Capture the cell that displays the provided text and extract its [X, Y] central coordinate. 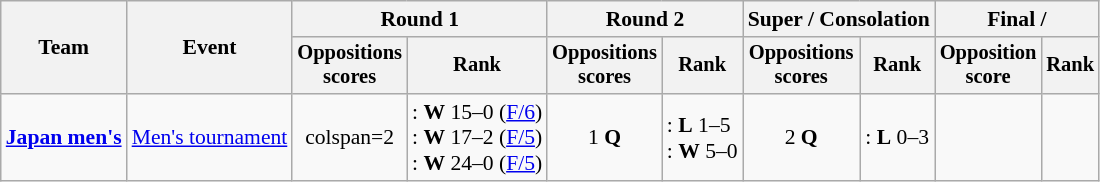
Super / Consolation [839, 19]
colspan=2 [350, 138]
: W 15–0 (F/6): W 17–2 (F/5): W 24–0 (F/5) [477, 138]
Round 2 [644, 19]
Japan men's [64, 138]
Final / [1017, 19]
2 Q [802, 138]
: L 1–5: W 5–0 [702, 138]
Round 1 [420, 19]
Opposition score [988, 66]
Men's tournament [210, 138]
Event [210, 48]
: L 0–3 [898, 138]
1 Q [604, 138]
Team [64, 48]
